Return the [x, y] coordinate for the center point of the cell that contains the specified text.  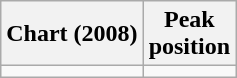
Chart (2008) [72, 34]
Peakposition [189, 34]
